Extract the (X, Y) coordinate from the center of the cell holding the provided text.  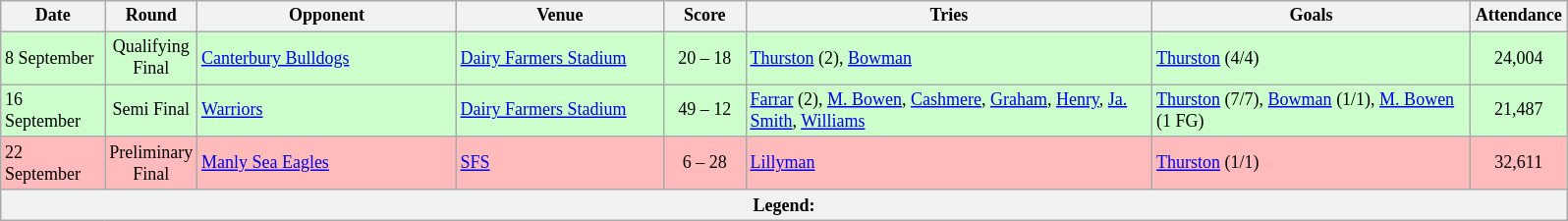
21,487 (1519, 111)
Thurston (4/4) (1312, 58)
6 – 28 (704, 163)
Legend: (784, 204)
32,611 (1519, 163)
Round (151, 16)
Date (53, 16)
Qualifying Final (151, 58)
20 – 18 (704, 58)
22 September (53, 163)
Score (704, 16)
Lillyman (949, 163)
Farrar (2), M. Bowen, Cashmere, Graham, Henry, Ja. Smith, Williams (949, 111)
24,004 (1519, 58)
Preliminary Final (151, 163)
Thurston (7/7), Bowman (1/1), M. Bowen (1 FG) (1312, 111)
Tries (949, 16)
Semi Final (151, 111)
Thurston (1/1) (1312, 163)
Venue (560, 16)
Thurston (2), Bowman (949, 58)
49 – 12 (704, 111)
8 September (53, 58)
SFS (560, 163)
Manly Sea Eagles (327, 163)
Goals (1312, 16)
16 September (53, 111)
Canterbury Bulldogs (327, 58)
Warriors (327, 111)
Attendance (1519, 16)
Opponent (327, 16)
